Extract the (X, Y) coordinate from the center of the cell holding the provided text.  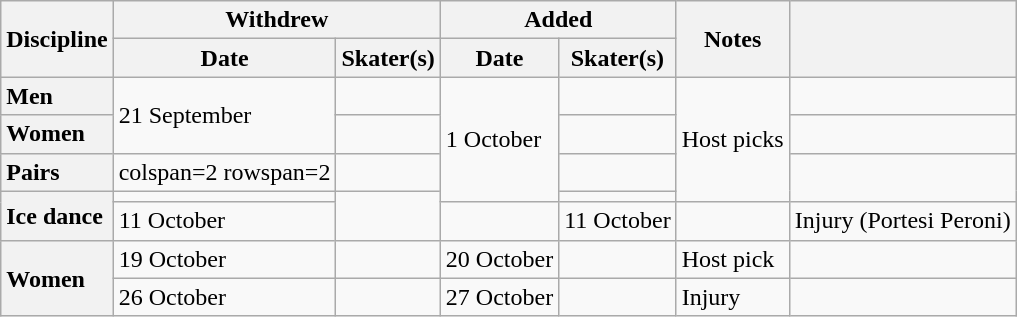
26 October (224, 297)
Men (57, 96)
1 October (499, 140)
Host picks (732, 140)
20 October (499, 259)
Withdrew (276, 20)
Host pick (732, 259)
Added (558, 20)
Ice dance (57, 216)
Injury (732, 297)
colspan=2 rowspan=2 (224, 172)
Notes (732, 39)
Injury (Portesi Peroni) (902, 221)
19 October (224, 259)
21 September (224, 115)
Pairs (57, 172)
Discipline (57, 39)
27 October (499, 297)
